Pinpoint the cell where the given text exists, returning its (X, Y) midpoint coordinate. 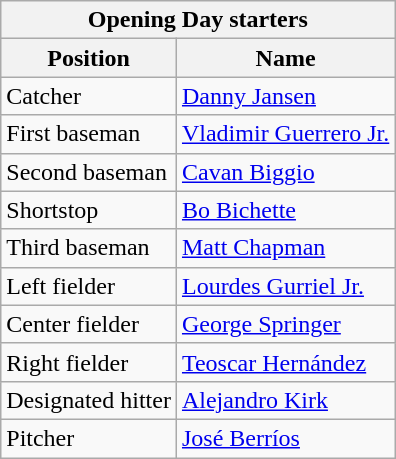
Third baseman (89, 248)
Alejandro Kirk (285, 400)
Left fielder (89, 286)
Opening Day starters (198, 20)
First baseman (89, 134)
George Springer (285, 324)
Pitcher (89, 438)
Position (89, 58)
Designated hitter (89, 400)
Matt Chapman (285, 248)
Cavan Biggio (285, 172)
Shortstop (89, 210)
Center fielder (89, 324)
Lourdes Gurriel Jr. (285, 286)
Right fielder (89, 362)
Teoscar Hernández (285, 362)
José Berríos (285, 438)
Second baseman (89, 172)
Catcher (89, 96)
Vladimir Guerrero Jr. (285, 134)
Danny Jansen (285, 96)
Name (285, 58)
Bo Bichette (285, 210)
